Return [X, Y] of the center of cell containing provided text 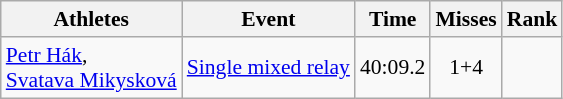
Petr Hák,Svatava Mikysková [92, 68]
40:09.2 [392, 68]
Rank [532, 19]
Time [392, 19]
Single mixed relay [268, 68]
Event [268, 19]
1+4 [466, 68]
Athletes [92, 19]
Misses [466, 19]
